For the text-containing cell, return its midpoint in (X, Y) coordinate format. 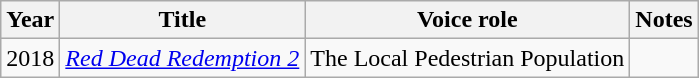
2018 (30, 58)
Year (30, 20)
Red Dead Redemption 2 (182, 58)
Title (182, 20)
The Local Pedestrian Population (468, 58)
Voice role (468, 20)
Notes (664, 20)
